Pinpoint the cell where the given text exists, returning its [x, y] midpoint coordinate. 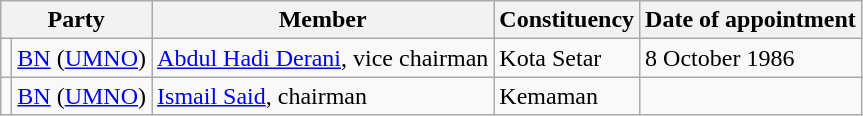
Kemaman [567, 96]
Member [323, 20]
Date of appointment [751, 20]
Kota Setar [567, 58]
Abdul Hadi Derani, vice chairman [323, 58]
Ismail Said, chairman [323, 96]
Party [76, 20]
8 October 1986 [751, 58]
Constituency [567, 20]
